Return [X, Y] of the center of cell containing provided text 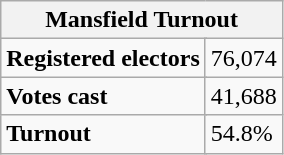
Turnout [104, 134]
76,074 [244, 58]
Registered electors [104, 58]
41,688 [244, 96]
Votes cast [104, 96]
Mansfield Turnout [142, 20]
54.8% [244, 134]
